From the cell containing the given text, extract its center point as (x, y) coordinate. 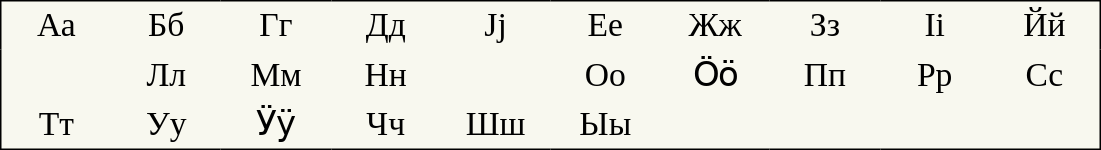
Тт (56, 124)
Йй (1046, 26)
Ӧӧ (715, 75)
Бб (166, 26)
Ii (935, 26)
Ее (605, 26)
Уу (166, 124)
Жж (715, 26)
Oo (605, 75)
Мм (276, 75)
Чч (386, 124)
Шш (496, 124)
Пп (825, 75)
Аа (56, 26)
Рр (935, 75)
Гг (276, 26)
Сс (1046, 75)
Дд (386, 26)
Ыы (605, 124)
Jj (496, 26)
Нн (386, 75)
Зз (825, 26)
Лл (166, 75)
Ӱӱ (276, 124)
